Find where the given text appears and provide that cell's center as (X, Y) coordinate. 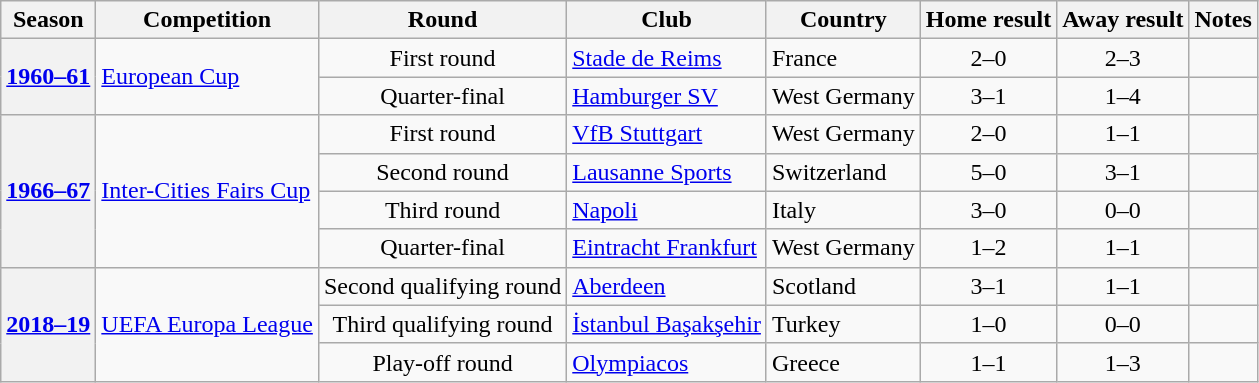
VfB Stuttgart (667, 134)
Italy (843, 210)
1966–67 (48, 191)
Season (48, 20)
Turkey (843, 324)
Home result (988, 20)
UEFA Europa League (208, 324)
Round (442, 20)
France (843, 58)
Third round (442, 210)
Olympiacos (667, 362)
Aberdeen (667, 286)
Country (843, 20)
Third qualifying round (442, 324)
5–0 (988, 172)
2018–19 (48, 324)
2–3 (1123, 58)
İstanbul Başakşehir (667, 324)
1–3 (1123, 362)
Club (667, 20)
Hamburger SV (667, 96)
Competition (208, 20)
Stade de Reims (667, 58)
1960–61 (48, 77)
3–0 (988, 210)
Switzerland (843, 172)
European Cup (208, 77)
Play-off round (442, 362)
Away result (1123, 20)
1–2 (988, 248)
Greece (843, 362)
Eintracht Frankfurt (667, 248)
Notes (1223, 20)
Lausanne Sports (667, 172)
Napoli (667, 210)
Second qualifying round (442, 286)
1–4 (1123, 96)
Scotland (843, 286)
Second round (442, 172)
Inter-Cities Fairs Cup (208, 191)
1–0 (988, 324)
